Return the [x, y] coordinate for the center point of the cell that contains the specified text.  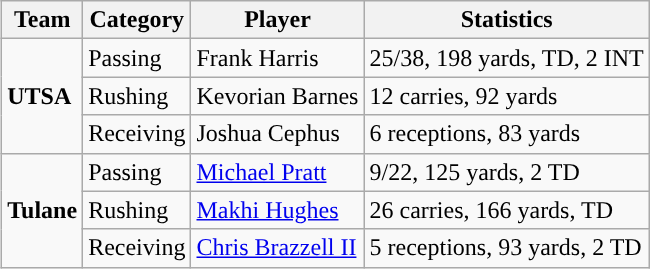
Makhi Hughes [278, 210]
Michael Pratt [278, 172]
26 carries, 166 yards, TD [506, 210]
Joshua Cephus [278, 134]
6 receptions, 83 yards [506, 134]
UTSA [42, 96]
9/22, 125 yards, 2 TD [506, 172]
Category [137, 20]
Kevorian Barnes [278, 96]
5 receptions, 93 yards, 2 TD [506, 248]
Chris Brazzell II [278, 248]
Statistics [506, 20]
Team [42, 20]
25/38, 198 yards, TD, 2 INT [506, 58]
Player [278, 20]
12 carries, 92 yards [506, 96]
Frank Harris [278, 58]
Tulane [42, 210]
